Search for the cell housing the specified text and yield its [x, y] center coordinate. 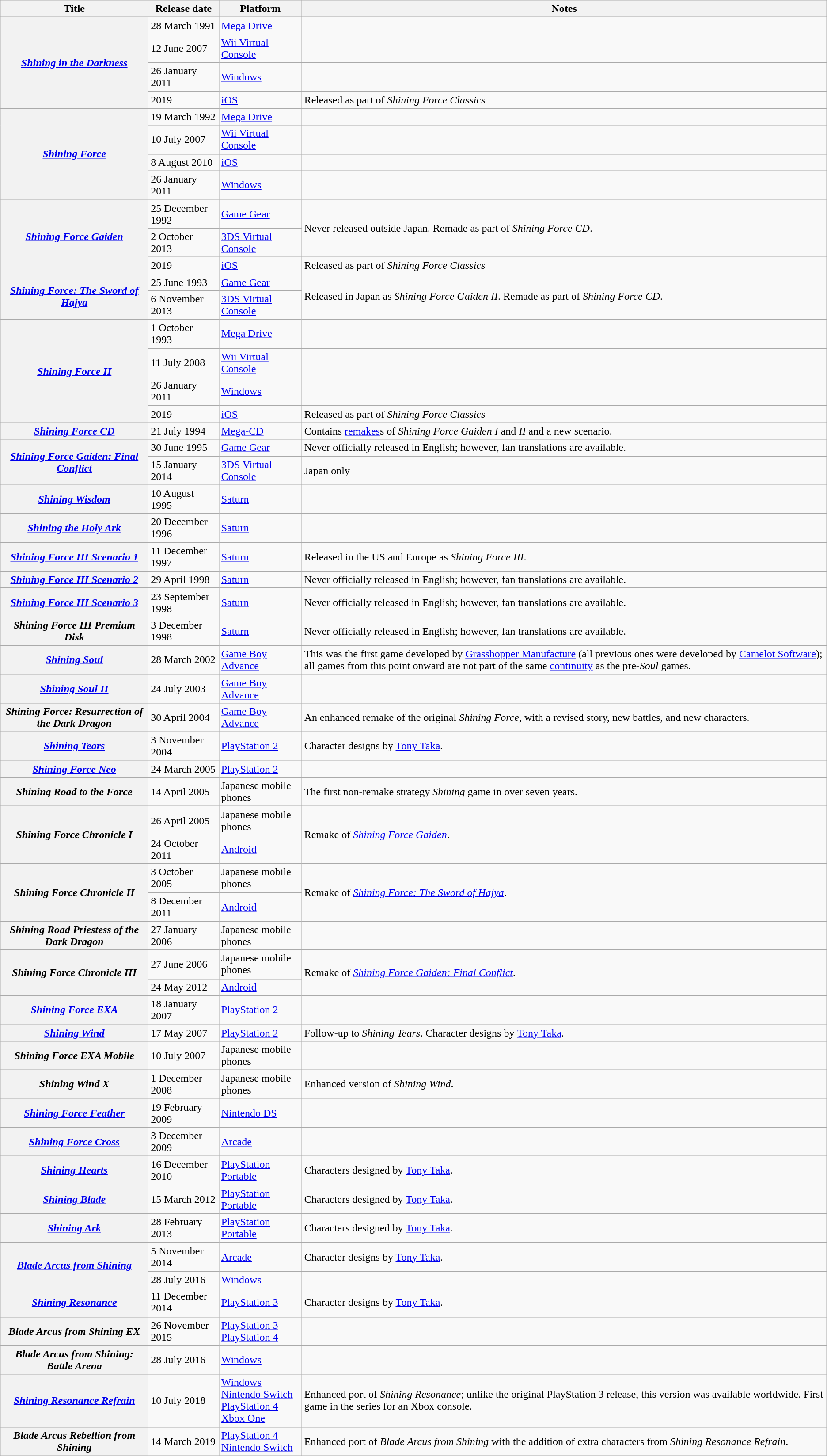
27 January 2006 [184, 935]
Shining Force Chronicle III [74, 972]
20 December 1996 [184, 528]
Shining Force EXA Mobile [74, 1056]
Release date [184, 9]
23 September 1998 [184, 602]
16 December 2010 [184, 1170]
Shining Force Chronicle II [74, 892]
24 March 2005 [184, 769]
Enhanced port of Blade Arcus from Shining with the addition of extra characters from Shining Resonance Refrain. [564, 1441]
Shining Force III Scenario 2 [74, 579]
Shining Ark [74, 1228]
Shining Force Gaiden: Final Conflict [74, 462]
Contains remakess of Shining Force Gaiden I and II and a new scenario. [564, 431]
10 July 2018 [184, 1400]
PlayStation 3PlayStation 4 [260, 1331]
Shining Force Neo [74, 769]
3 October 2005 [184, 878]
Shining Wind X [74, 1084]
Japan only [564, 470]
1 October 1993 [184, 334]
24 July 2003 [184, 689]
Released in the US and Europe as Shining Force III. [564, 557]
8 December 2011 [184, 907]
Shining Force Cross [74, 1142]
26 November 2015 [184, 1331]
Platform [260, 9]
Shining Force Chronicle I [74, 835]
3 December 2009 [184, 1142]
WindowsNintendo SwitchPlayStation 4Xbox One [260, 1400]
Shining Wind [74, 1033]
17 May 2007 [184, 1033]
24 May 2012 [184, 987]
2 October 2013 [184, 242]
25 December 1992 [184, 214]
PlayStation 4Nintendo Switch [260, 1441]
6 November 2013 [184, 305]
14 April 2005 [184, 792]
Notes [564, 9]
The first non-remake strategy Shining game in over seven years. [564, 792]
Blade Arcus from Shining [74, 1265]
28 February 2013 [184, 1228]
Shining Road Priestess of the Dark Dragon [74, 935]
14 March 2019 [184, 1441]
Shining Soul II [74, 689]
Nintendo DS [260, 1113]
Shining Hearts [74, 1170]
Shining Force Gaiden [74, 236]
Mega-CD [260, 431]
PlayStation 3 [260, 1302]
Shining Resonance Refrain [74, 1400]
11 December 2014 [184, 1302]
Shining Wisdom [74, 499]
12 June 2007 [184, 49]
10 August 1995 [184, 499]
Title [74, 9]
26 April 2005 [184, 820]
11 December 1997 [184, 557]
Blade Arcus from Shining EX [74, 1331]
3 December 1998 [184, 631]
Shining Force II [74, 371]
5 November 2014 [184, 1257]
Blade Arcus from Shining: Battle Arena [74, 1360]
Shining Force III Scenario 3 [74, 602]
Shining Force CD [74, 431]
28 March 1991 [184, 26]
Shining the Holy Ark [74, 528]
18 January 2007 [184, 1010]
An enhanced remake of the original Shining Force, with a revised story, new battles, and new characters. [564, 718]
30 June 1995 [184, 448]
Shining Resonance [74, 1302]
19 March 1992 [184, 117]
Shining Tears [74, 746]
Shining Road to the Force [74, 792]
28 March 2002 [184, 659]
Shining in the Darkness [74, 63]
Released in Japan as Shining Force Gaiden II. Remade as part of Shining Force CD. [564, 297]
Remake of Shining Force: The Sword of Hajya. [564, 892]
Shining Force Feather [74, 1113]
Shining Force III Premium Disk [74, 631]
27 June 2006 [184, 964]
25 June 1993 [184, 282]
Remake of Shining Force Gaiden. [564, 835]
11 July 2008 [184, 362]
24 October 2011 [184, 850]
8 August 2010 [184, 162]
19 February 2009 [184, 1113]
Shining Soul [74, 659]
Never released outside Japan. Remade as part of Shining Force CD. [564, 228]
30 April 2004 [184, 718]
15 January 2014 [184, 470]
Shining Force [74, 154]
Follow-up to Shining Tears. Character designs by Tony Taka. [564, 1033]
Enhanced version of Shining Wind. [564, 1084]
15 March 2012 [184, 1200]
Shining Force: Resurrection of the Dark Dragon [74, 718]
1 December 2008 [184, 1084]
29 April 1998 [184, 579]
Remake of Shining Force Gaiden: Final Conflict. [564, 972]
3 November 2004 [184, 746]
Shining Force: The Sword of Hajya [74, 297]
21 July 1994 [184, 431]
Blade Arcus Rebellion from Shining [74, 1441]
Shining Blade [74, 1200]
Shining Force EXA [74, 1010]
Shining Force III Scenario 1 [74, 557]
